Detect which cell encompasses the target text, then output its (x, y) center coordinate. 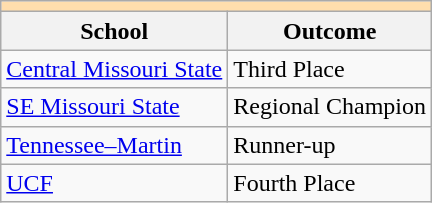
Third Place (330, 69)
Fourth Place (330, 183)
School (114, 31)
Regional Champion (330, 107)
Outcome (330, 31)
Tennessee–Martin (114, 145)
Runner-up (330, 145)
Central Missouri State (114, 69)
SE Missouri State (114, 107)
UCF (114, 183)
